Return the (x, y) coordinate for the center point of the cell that contains the specified text.  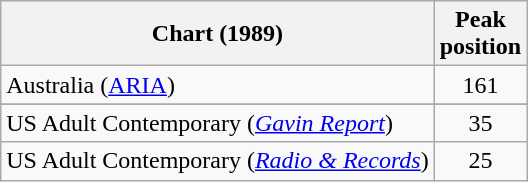
25 (480, 161)
35 (480, 123)
Peakposition (480, 34)
Chart (1989) (218, 34)
US Adult Contemporary (Gavin Report) (218, 123)
Australia (ARIA) (218, 85)
US Adult Contemporary (Radio & Records) (218, 161)
161 (480, 85)
